Locate the cell with the specified text and output its [x, y] center coordinate. 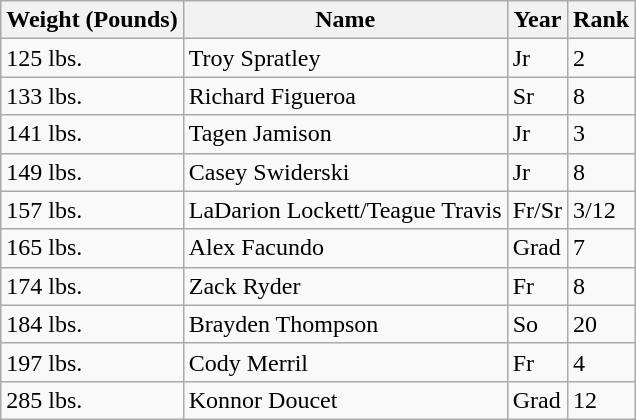
Name [345, 20]
Zack Ryder [345, 286]
165 lbs. [92, 248]
133 lbs. [92, 96]
157 lbs. [92, 210]
184 lbs. [92, 324]
So [537, 324]
Brayden Thompson [345, 324]
149 lbs. [92, 172]
Sr [537, 96]
Casey Swiderski [345, 172]
Troy Spratley [345, 58]
285 lbs. [92, 400]
Cody Merril [345, 362]
20 [602, 324]
LaDarion Lockett/Teague Travis [345, 210]
Richard Figueroa [345, 96]
125 lbs. [92, 58]
Year [537, 20]
12 [602, 400]
174 lbs. [92, 286]
Weight (Pounds) [92, 20]
2 [602, 58]
7 [602, 248]
141 lbs. [92, 134]
197 lbs. [92, 362]
Tagen Jamison [345, 134]
Fr/Sr [537, 210]
3/12 [602, 210]
Rank [602, 20]
4 [602, 362]
Alex Facundo [345, 248]
3 [602, 134]
Konnor Doucet [345, 400]
